Output the [X, Y] coordinate of the center of the cell containing the given text.  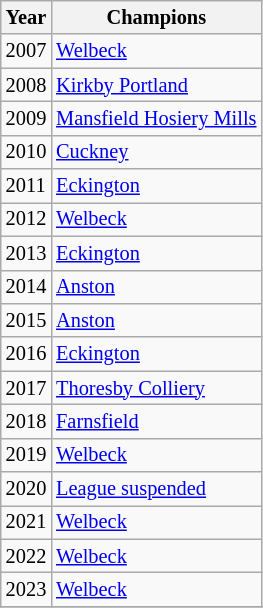
Kirkby Portland [156, 85]
2023 [26, 589]
2009 [26, 118]
Champions [156, 17]
2021 [26, 522]
Year [26, 17]
2016 [26, 354]
2019 [26, 455]
Farnsfield [156, 421]
2014 [26, 287]
Mansfield Hosiery Mills [156, 118]
2008 [26, 85]
2017 [26, 388]
2011 [26, 186]
2013 [26, 253]
Thoresby Colliery [156, 388]
League suspended [156, 489]
2020 [26, 489]
2007 [26, 51]
2015 [26, 320]
2022 [26, 556]
Cuckney [156, 152]
2018 [26, 421]
2012 [26, 219]
2010 [26, 152]
